Pinpoint the cell where the given text exists, returning its [X, Y] midpoint coordinate. 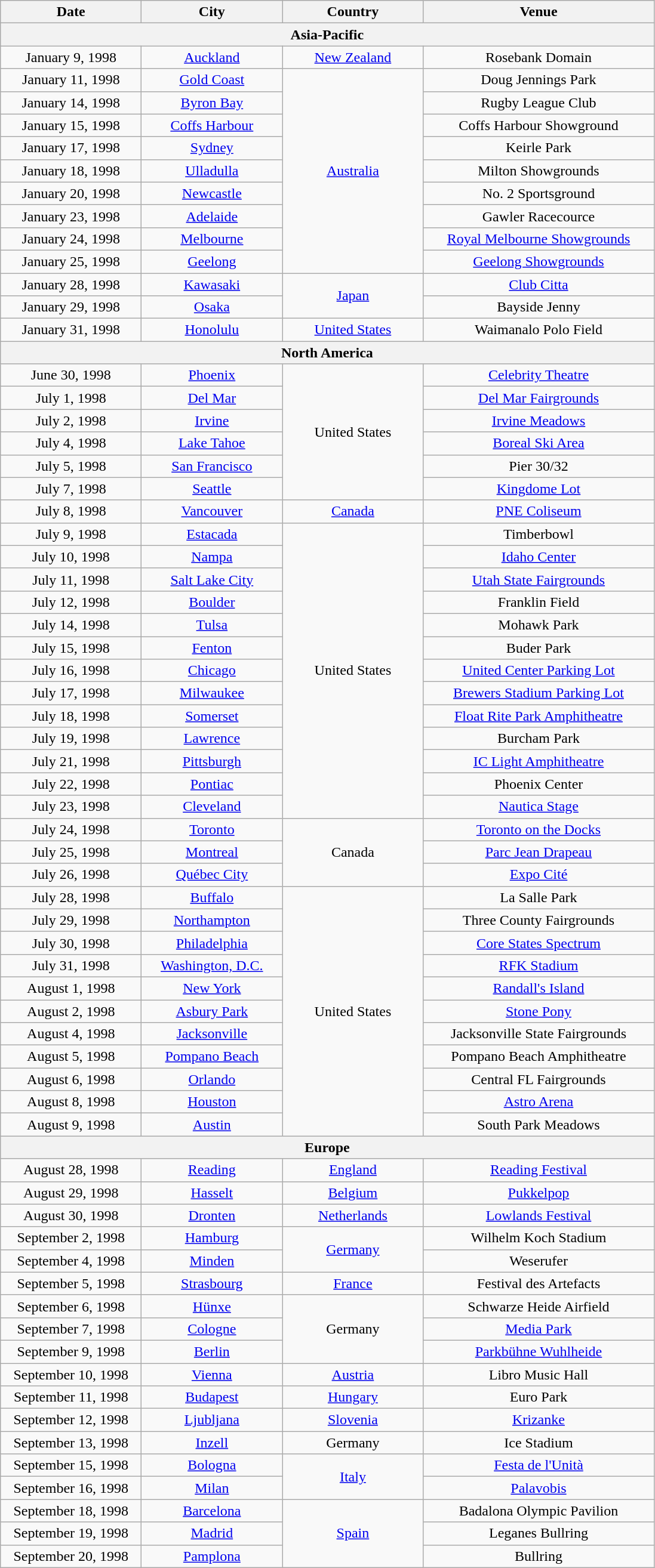
January 29, 1998 [71, 307]
Cleveland [212, 807]
Festival des Artefacts [539, 1283]
July 26, 1998 [71, 875]
Doug Jennings Park [539, 80]
Pier 30/32 [539, 466]
Waimanalo Polo Field [539, 330]
Gawler Racecource [539, 216]
Buffalo [212, 897]
Somerset [212, 716]
Netherlands [353, 1215]
Austria [353, 1374]
January 20, 1998 [71, 193]
Milton Showgrounds [539, 171]
New York [212, 988]
Honolulu [212, 330]
August 6, 1998 [71, 1079]
Milan [212, 1488]
Asbury Park [212, 1011]
Bullring [539, 1556]
New Zealand [353, 57]
Timberbowl [539, 534]
Salt Lake City [212, 579]
July 5, 1998 [71, 466]
Vienna [212, 1374]
September 5, 1998 [71, 1283]
Adelaide [212, 216]
Pamplona [212, 1556]
South Park Meadows [539, 1125]
Pukkelpop [539, 1193]
July 15, 1998 [71, 647]
Stone Pony [539, 1011]
September 20, 1998 [71, 1556]
Fenton [212, 647]
September 2, 1998 [71, 1238]
Lowlands Festival [539, 1215]
Kingdome Lot [539, 489]
Barcelona [212, 1511]
September 16, 1998 [71, 1488]
August 8, 1998 [71, 1102]
Belgium [353, 1193]
Randall's Island [539, 988]
Bayside Jenny [539, 307]
RFK Stadium [539, 965]
Parkbühne Wuhlheide [539, 1351]
Reading Festival [539, 1170]
September 4, 1998 [71, 1261]
Budapest [212, 1397]
Osaka [212, 307]
July 12, 1998 [71, 602]
Slovenia [353, 1420]
August 9, 1998 [71, 1125]
Inzell [212, 1443]
Parc Jean Drapeau [539, 852]
July 24, 1998 [71, 829]
Hünxe [212, 1306]
Newcastle [212, 193]
August 28, 1998 [71, 1170]
Phoenix [212, 375]
France [353, 1283]
September 11, 1998 [71, 1397]
City [212, 12]
Coffs Harbour [212, 125]
Cologne [212, 1329]
Chicago [212, 671]
Del Mar Fairgrounds [539, 398]
January 15, 1998 [71, 125]
Toronto on the Docks [539, 829]
September 19, 1998 [71, 1533]
Astro Arena [539, 1102]
Geelong Showgrounds [539, 261]
Utah State Fairgrounds [539, 579]
Pompano Beach Amphitheatre [539, 1057]
Spain [353, 1533]
Strasbourg [212, 1283]
July 16, 1998 [71, 671]
Melbourne [212, 239]
July 23, 1998 [71, 807]
Hamburg [212, 1238]
Country [353, 12]
January 18, 1998 [71, 171]
Lawrence [212, 739]
Minden [212, 1261]
Pompano Beach [212, 1057]
Pontiac [212, 784]
July 29, 1998 [71, 920]
Gold Coast [212, 80]
January 17, 1998 [71, 148]
Venue [539, 12]
Jacksonville [212, 1034]
September 18, 1998 [71, 1511]
Core States Spectrum [539, 943]
Nautica Stage [539, 807]
Palavobis [539, 1488]
Pittsburgh [212, 761]
September 13, 1998 [71, 1443]
Three County Fairgrounds [539, 920]
September 15, 1998 [71, 1465]
San Francisco [212, 466]
Asia-Pacific [327, 35]
August 4, 1998 [71, 1034]
Club Citta [539, 285]
Hasselt [212, 1193]
Auckland [212, 57]
January 31, 1998 [71, 330]
Badalona Olympic Pavilion [539, 1511]
July 1, 1998 [71, 398]
June 30, 1998 [71, 375]
Geelong [212, 261]
Lake Tahoe [212, 443]
Byron Bay [212, 103]
Coffs Harbour Showground [539, 125]
July 10, 1998 [71, 557]
Ulladulla [212, 171]
Philadelphia [212, 943]
July 30, 1998 [71, 943]
July 22, 1998 [71, 784]
January 24, 1998 [71, 239]
July 14, 1998 [71, 625]
Jacksonville State Fairgrounds [539, 1034]
Ljubljana [212, 1420]
July 25, 1998 [71, 852]
England [353, 1170]
September 9, 1998 [71, 1351]
PNE Coliseum [539, 511]
September 7, 1998 [71, 1329]
Houston [212, 1102]
July 2, 1998 [71, 421]
Madrid [212, 1533]
January 14, 1998 [71, 103]
Boreal Ski Area [539, 443]
Idaho Center [539, 557]
Boulder [212, 602]
Australia [353, 171]
Burcham Park [539, 739]
Buder Park [539, 647]
Austin [212, 1125]
July 19, 1998 [71, 739]
January 28, 1998 [71, 285]
Brewers Stadium Parking Lot [539, 693]
Berlin [212, 1351]
August 5, 1998 [71, 1057]
Reading [212, 1170]
July 18, 1998 [71, 716]
January 11, 1998 [71, 80]
January 25, 1998 [71, 261]
July 28, 1998 [71, 897]
July 17, 1998 [71, 693]
August 1, 1998 [71, 988]
Vancouver [212, 511]
July 11, 1998 [71, 579]
Dronten [212, 1215]
Rugby League Club [539, 103]
July 21, 1998 [71, 761]
Montreal [212, 852]
Krizanke [539, 1420]
Mohawk Park [539, 625]
Hungary [353, 1397]
Franklin Field [539, 602]
Media Park [539, 1329]
Central FL Fairgrounds [539, 1079]
Northampton [212, 920]
Weserufer [539, 1261]
Europe [327, 1147]
Date [71, 12]
July 9, 1998 [71, 534]
Tulsa [212, 625]
September 12, 1998 [71, 1420]
Ice Stadium [539, 1443]
August 29, 1998 [71, 1193]
Wilhelm Koch Stadium [539, 1238]
July 4, 1998 [71, 443]
IC Light Amphitheatre [539, 761]
Libro Music Hall [539, 1374]
September 10, 1998 [71, 1374]
Euro Park [539, 1397]
No. 2 Sportsground [539, 193]
Toronto [212, 829]
September 6, 1998 [71, 1306]
Schwarze Heide Airfield [539, 1306]
Del Mar [212, 398]
Italy [353, 1477]
Washington, D.C. [212, 965]
Leganes Bullring [539, 1533]
Celebrity Theatre [539, 375]
Float Rite Park Amphitheatre [539, 716]
Estacada [212, 534]
Milwaukee [212, 693]
Japan [353, 296]
Rosebank Domain [539, 57]
Expo Cité [539, 875]
January 23, 1998 [71, 216]
Nampa [212, 557]
Keirle Park [539, 148]
Festa de l'Unità [539, 1465]
July 7, 1998 [71, 489]
United Center Parking Lot [539, 671]
North America [327, 353]
July 31, 1998 [71, 965]
Kawasaki [212, 285]
Bologna [212, 1465]
January 9, 1998 [71, 57]
Sydney [212, 148]
Seattle [212, 489]
Québec City [212, 875]
Irvine [212, 421]
Irvine Meadows [539, 421]
August 2, 1998 [71, 1011]
La Salle Park [539, 897]
July 8, 1998 [71, 511]
August 30, 1998 [71, 1215]
Orlando [212, 1079]
Royal Melbourne Showgrounds [539, 239]
Phoenix Center [539, 784]
